Provide the (x, y) coordinate of the cell's center where the given text is located.  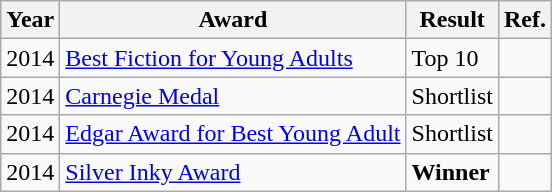
Top 10 (452, 58)
Carnegie Medal (233, 96)
Best Fiction for Young Adults (233, 58)
Winner (452, 172)
Silver Inky Award (233, 172)
Edgar Award for Best Young Adult (233, 134)
Year (30, 20)
Award (233, 20)
Result (452, 20)
Ref. (524, 20)
